Return (x, y) of the center of cell containing provided text 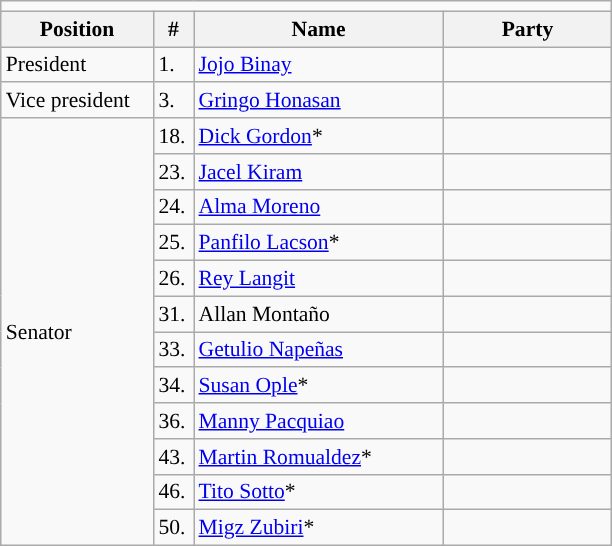
Gringo Honasan (319, 101)
# (173, 29)
Rey Langit (319, 279)
Susan Ople* (319, 386)
43. (173, 457)
34. (173, 386)
Allan Montaño (319, 314)
Party (528, 29)
36. (173, 421)
25. (173, 243)
Jacel Kiram (319, 172)
President (78, 65)
Position (78, 29)
Tito Sotto* (319, 492)
Getulio Napeñas (319, 350)
Alma Moreno (319, 207)
26. (173, 279)
Senator (78, 332)
18. (173, 136)
1. (173, 65)
24. (173, 207)
Panfilo Lacson* (319, 243)
Dick Gordon* (319, 136)
Martin Romualdez* (319, 457)
Migz Zubiri* (319, 528)
33. (173, 350)
50. (173, 528)
23. (173, 172)
31. (173, 314)
3. (173, 101)
Jojo Binay (319, 65)
Name (319, 29)
Manny Pacquiao (319, 421)
Vice president (78, 101)
46. (173, 492)
